Detect which cell encompasses the target text, then output its [x, y] center coordinate. 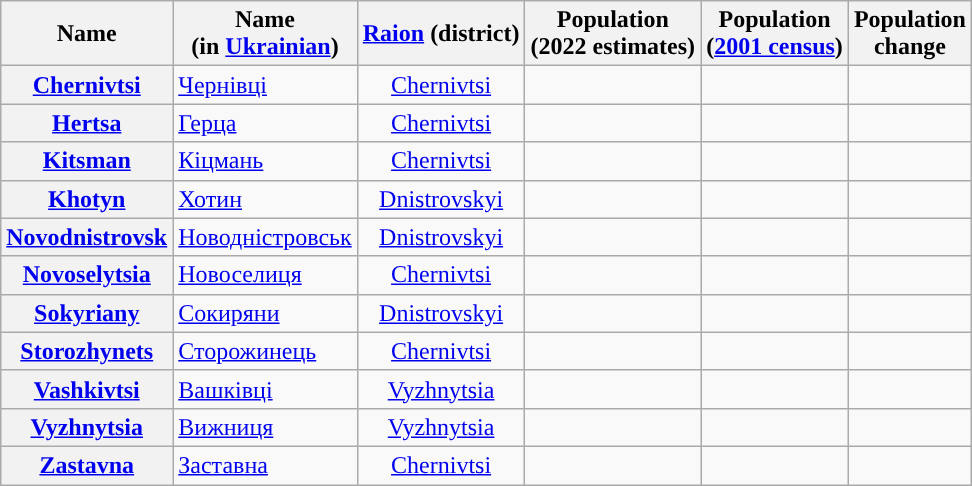
Name [87, 34]
Заставна [265, 465]
Raion (district) [441, 34]
Новодністровськ [265, 237]
Novoselytsia [87, 275]
Кіцмань [265, 161]
Сокиряни [265, 313]
Новоселиця [265, 275]
Хотин [265, 199]
Vashkivtsi [87, 389]
Population(2001 census) [775, 34]
Вашківці [265, 389]
Population(2022 estimates) [613, 34]
Zastavna [87, 465]
Name(in Ukrainian) [265, 34]
Сторожинець [265, 351]
Sokyriany [87, 313]
Чернівці [265, 85]
Khotyn [87, 199]
Вижниця [265, 427]
Hertsa [87, 123]
Novodnistrovsk [87, 237]
Герца [265, 123]
Storozhynets [87, 351]
Kitsman [87, 161]
Populationchange [910, 34]
